Provide the (X, Y) coordinate of the cell's center where the given text is located.  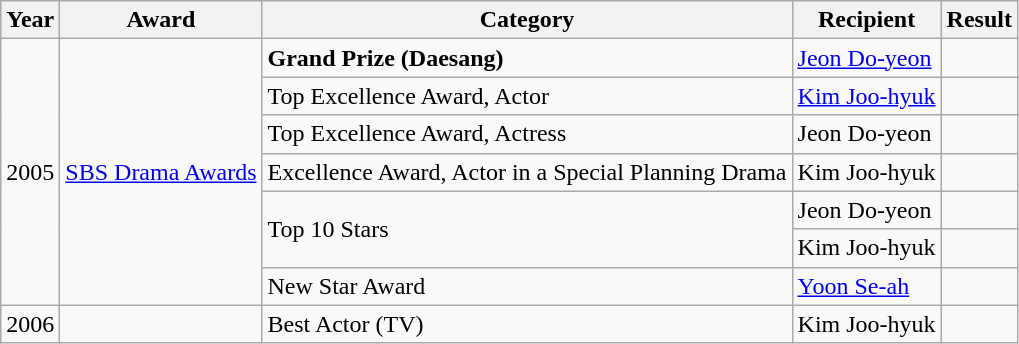
Excellence Award, Actor in a Special Planning Drama (527, 172)
Yoon Se-ah (866, 286)
Grand Prize (Daesang) (527, 58)
Top 10 Stars (527, 229)
2005 (30, 172)
Result (979, 20)
Top Excellence Award, Actor (527, 96)
Award (161, 20)
Recipient (866, 20)
SBS Drama Awards (161, 172)
Category (527, 20)
2006 (30, 324)
Top Excellence Award, Actress (527, 134)
New Star Award (527, 286)
Year (30, 20)
Best Actor (TV) (527, 324)
